Pinpoint the cell where the given text exists, returning its [X, Y] midpoint coordinate. 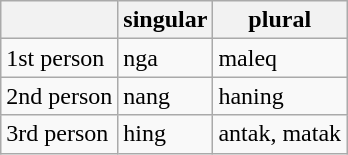
plural [280, 20]
maleq [280, 58]
hing [166, 134]
2nd person [60, 96]
antak, matak [280, 134]
haning [280, 96]
singular [166, 20]
nga [166, 58]
1st person [60, 58]
3rd person [60, 134]
nang [166, 96]
